Identify which cell holds the provided text, then report its (X, Y) central coordinate. 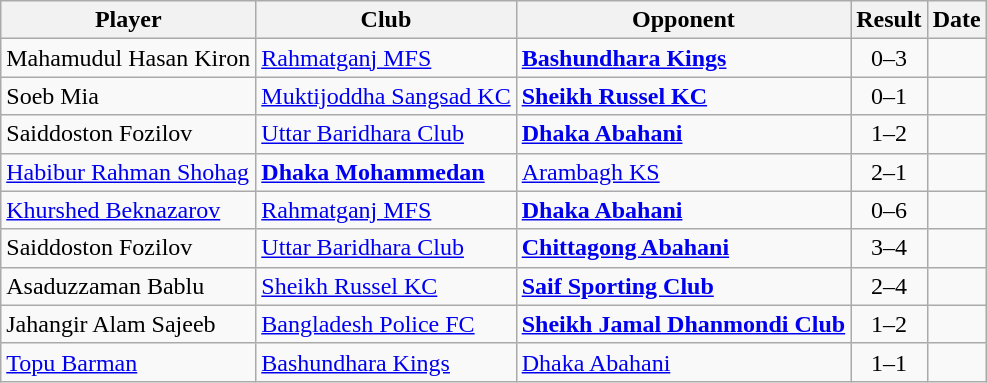
Topu Barman (128, 362)
2–1 (889, 172)
Khurshed Beknazarov (128, 210)
Opponent (684, 20)
0–1 (889, 96)
Result (889, 20)
Arambagh KS (684, 172)
Dhaka Mohammedan (386, 172)
Club (386, 20)
1–1 (889, 362)
Soeb Mia (128, 96)
2–4 (889, 286)
0–6 (889, 210)
Habibur Rahman Shohag (128, 172)
Player (128, 20)
Jahangir Alam Sajeeb (128, 324)
3–4 (889, 248)
Mahamudul Hasan Kiron (128, 58)
Bangladesh Police FC (386, 324)
Muktijoddha Sangsad KC (386, 96)
Saif Sporting Club (684, 286)
0–3 (889, 58)
Sheikh Jamal Dhanmondi Club (684, 324)
Chittagong Abahani (684, 248)
Asaduzzaman Bablu (128, 286)
Date (956, 20)
